Detect which cell encompasses the target text, then output its (X, Y) center coordinate. 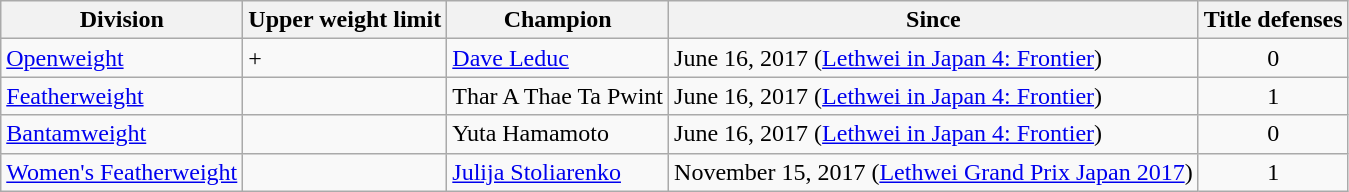
Openweight (122, 58)
Champion (558, 20)
Upper weight limit (345, 20)
Featherweight (122, 96)
Bantamweight (122, 134)
Women's Featherweight (122, 172)
November 15, 2017 (Lethwei Grand Prix Japan 2017) (934, 172)
Title defenses (1273, 20)
Dave Leduc (558, 58)
Thar A Thae Ta Pwint (558, 96)
Julija Stoliarenko (558, 172)
+ (345, 58)
Division (122, 20)
Yuta Hamamoto (558, 134)
Since (934, 20)
